Identify which cell holds the provided text, then report its [x, y] central coordinate. 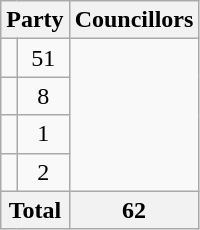
Total [35, 210]
8 [43, 96]
1 [43, 134]
Councillors [134, 20]
2 [43, 172]
Party [35, 20]
51 [43, 58]
62 [134, 210]
